Determine the [x, y] coordinate at the center of the cell enclosing the given text.  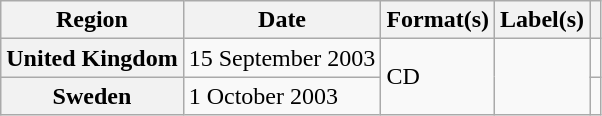
Format(s) [438, 20]
CD [438, 77]
Sweden [92, 96]
15 September 2003 [282, 58]
Region [92, 20]
Label(s) [542, 20]
United Kingdom [92, 58]
Date [282, 20]
1 October 2003 [282, 96]
